Identify which cell holds the provided text, then report its (x, y) central coordinate. 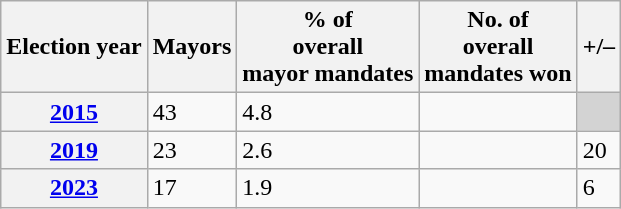
+/– (598, 47)
2023 (74, 188)
Election year (74, 47)
2015 (74, 112)
Mayors (192, 47)
2.6 (328, 150)
% ofoverallmayor mandates (328, 47)
4.8 (328, 112)
6 (598, 188)
17 (192, 188)
20 (598, 150)
No. ofoverallmandates won (498, 47)
2019 (74, 150)
1.9 (328, 188)
23 (192, 150)
43 (192, 112)
